Provide the [x, y] coordinate of the cell's center where the given text is located.  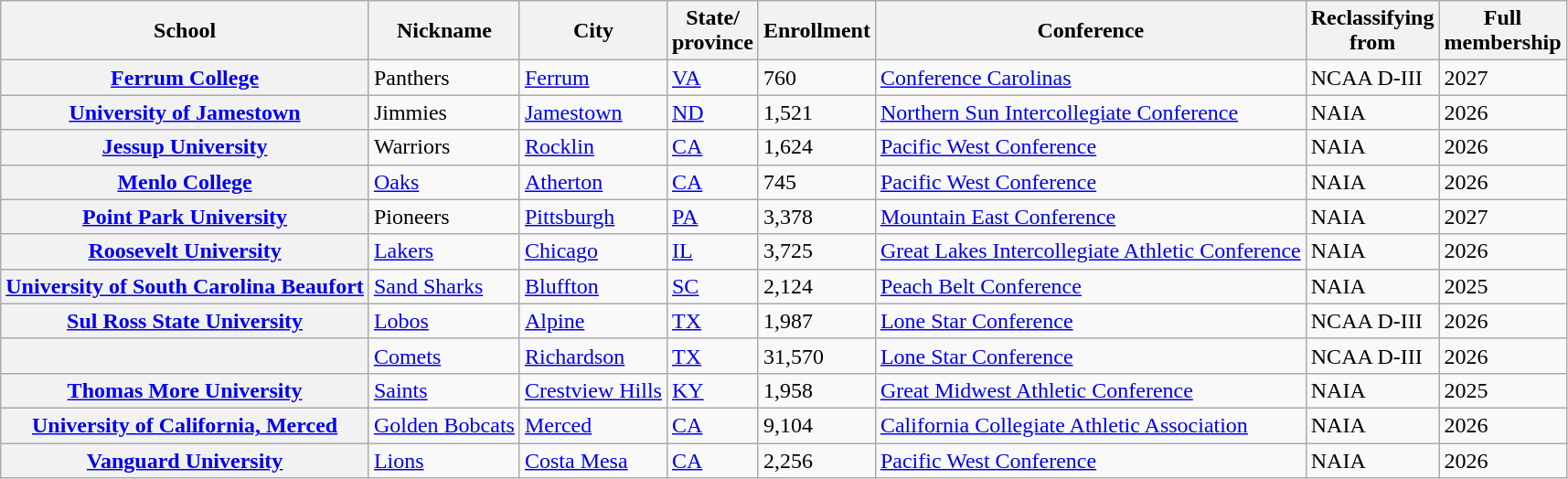
Fullmembership [1503, 31]
Crestview Hills [592, 390]
KY [712, 390]
Richardson [592, 356]
Conference Carolinas [1090, 78]
Point Park University [185, 217]
Pioneers [444, 217]
Saints [444, 390]
ND [712, 112]
University of South Carolina Beaufort [185, 286]
Thomas More University [185, 390]
2,256 [816, 460]
Golden Bobcats [444, 425]
California Collegiate Athletic Association [1090, 425]
Pittsburgh [592, 217]
3,378 [816, 217]
745 [816, 182]
Ferrum College [185, 78]
Jamestown [592, 112]
1,987 [816, 321]
Lions [444, 460]
2,124 [816, 286]
Rocklin [592, 147]
Chicago [592, 251]
Menlo College [185, 182]
1,624 [816, 147]
Great Midwest Athletic Conference [1090, 390]
University of Jamestown [185, 112]
Vanguard University [185, 460]
Costa Mesa [592, 460]
Great Lakes Intercollegiate Athletic Conference [1090, 251]
Sand Sharks [444, 286]
University of California, Merced [185, 425]
Jimmies [444, 112]
Comets [444, 356]
PA [712, 217]
Oaks [444, 182]
Reclassifyingfrom [1372, 31]
Enrollment [816, 31]
Northern Sun Intercollegiate Conference [1090, 112]
School [185, 31]
Jessup University [185, 147]
Lakers [444, 251]
IL [712, 251]
City [592, 31]
760 [816, 78]
Lobos [444, 321]
1,958 [816, 390]
Panthers [444, 78]
Alpine [592, 321]
Conference [1090, 31]
Roosevelt University [185, 251]
Peach Belt Conference [1090, 286]
1,521 [816, 112]
State/province [712, 31]
31,570 [816, 356]
9,104 [816, 425]
Warriors [444, 147]
3,725 [816, 251]
Merced [592, 425]
VA [712, 78]
Sul Ross State University [185, 321]
SC [712, 286]
Mountain East Conference [1090, 217]
Nickname [444, 31]
Bluffton [592, 286]
Ferrum [592, 78]
Atherton [592, 182]
